Pinpoint the cell where the given text exists, returning its [X, Y] midpoint coordinate. 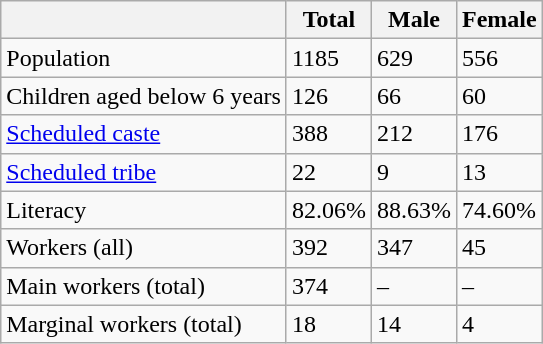
74.60% [500, 210]
14 [414, 324]
22 [328, 172]
176 [500, 134]
9 [414, 172]
1185 [328, 58]
Literacy [144, 210]
13 [500, 172]
Population [144, 58]
556 [500, 58]
Scheduled tribe [144, 172]
Total [328, 20]
Female [500, 20]
388 [328, 134]
Scheduled caste [144, 134]
Workers (all) [144, 248]
Marginal workers (total) [144, 324]
4 [500, 324]
18 [328, 324]
Children aged below 6 years [144, 96]
629 [414, 58]
88.63% [414, 210]
374 [328, 286]
60 [500, 96]
392 [328, 248]
126 [328, 96]
Main workers (total) [144, 286]
347 [414, 248]
82.06% [328, 210]
45 [500, 248]
212 [414, 134]
66 [414, 96]
Male [414, 20]
